Return the (x, y) coordinate for the center point of the cell that contains the specified text.  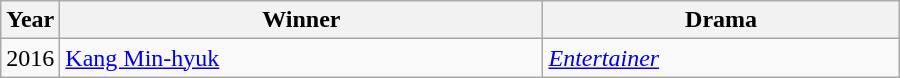
2016 (30, 58)
Entertainer (721, 58)
Drama (721, 20)
Winner (302, 20)
Year (30, 20)
Kang Min-hyuk (302, 58)
